For the text-containing cell, return its midpoint in (X, Y) coordinate format. 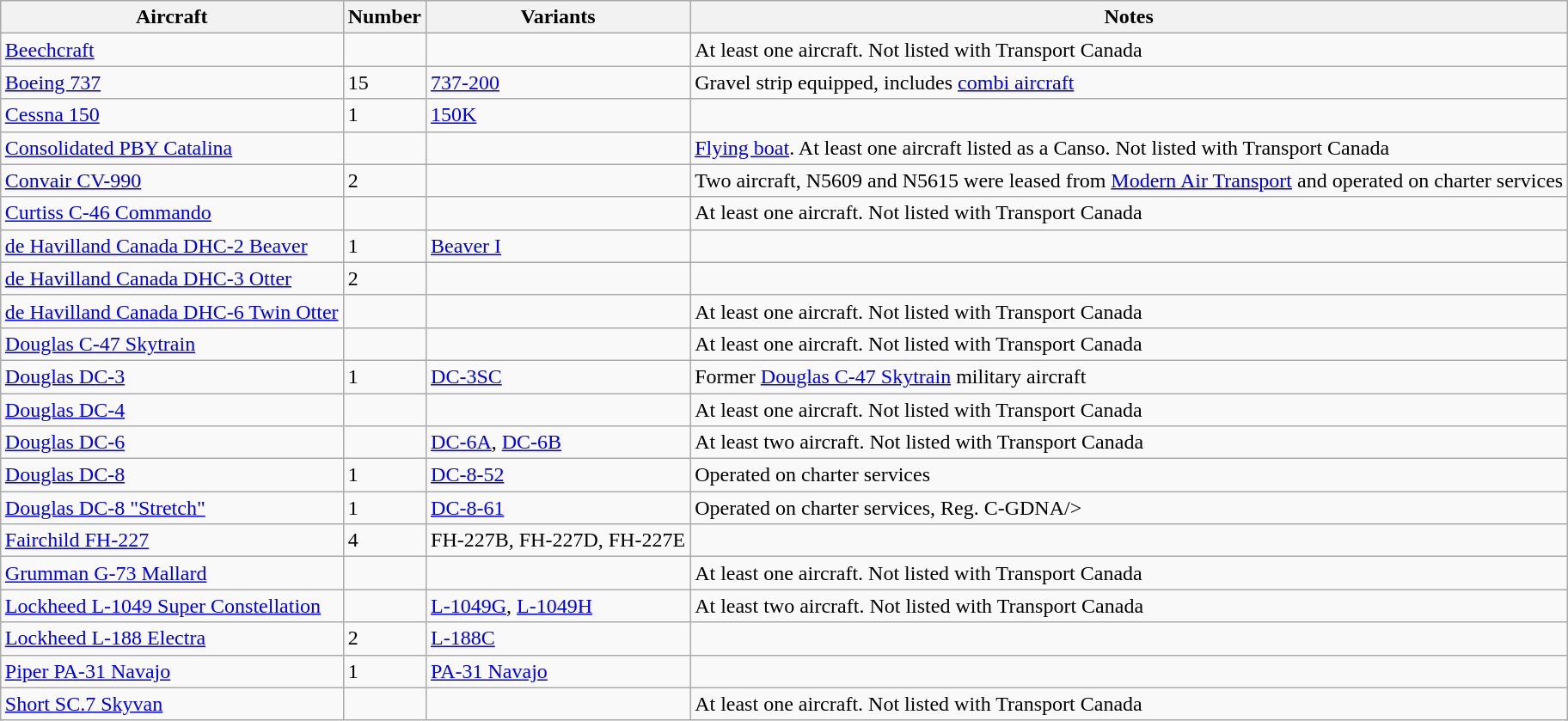
Douglas DC-3 (172, 376)
Douglas DC-8 "Stretch" (172, 508)
Short SC.7 Skyvan (172, 704)
Convair CV-990 (172, 180)
Lockheed L-188 Electra (172, 639)
DC-6A, DC-6B (559, 443)
Notes (1130, 17)
Douglas DC-4 (172, 410)
Lockheed L-1049 Super Constellation (172, 606)
Douglas C-47 Skytrain (172, 344)
Two aircraft, N5609 and N5615 were leased from Modern Air Transport and operated on charter services (1130, 180)
Beechcraft (172, 50)
DC-8-61 (559, 508)
DC-8-52 (559, 475)
150K (559, 115)
de Havilland Canada DHC-2 Beaver (172, 246)
Grumman G-73 Mallard (172, 573)
FH-227B, FH-227D, FH-227E (559, 541)
L-188C (559, 639)
Aircraft (172, 17)
Operated on charter services, Reg. C-GDNA/> (1130, 508)
15 (384, 82)
de Havilland Canada DHC-3 Otter (172, 278)
Number (384, 17)
4 (384, 541)
Flying boat. At least one aircraft listed as a Canso. Not listed with Transport Canada (1130, 148)
Curtiss C-46 Commando (172, 213)
de Havilland Canada DHC-6 Twin Otter (172, 311)
PA-31 Navajo (559, 671)
Operated on charter services (1130, 475)
Douglas DC-6 (172, 443)
Variants (559, 17)
Former Douglas C-47 Skytrain military aircraft (1130, 376)
Consolidated PBY Catalina (172, 148)
Beaver I (559, 246)
Piper PA-31 Navajo (172, 671)
Cessna 150 (172, 115)
Douglas DC-8 (172, 475)
Boeing 737 (172, 82)
737-200 (559, 82)
Fairchild FH-227 (172, 541)
L-1049G, L-1049H (559, 606)
Gravel strip equipped, includes combi aircraft (1130, 82)
DC-3SC (559, 376)
